Scan for the cell matching the given text and deliver its [X, Y] coordinate at center. 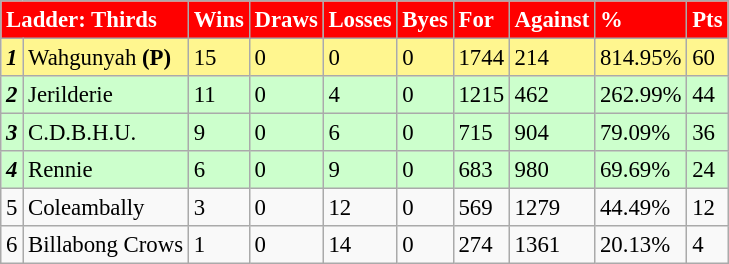
Rennie [106, 170]
36 [708, 133]
Pts [708, 20]
For [481, 20]
Draws [286, 20]
Against [552, 20]
5 [12, 208]
Ladder: Thirds [95, 20]
Billabong Crows [106, 245]
904 [552, 133]
Wins [218, 20]
715 [481, 133]
24 [708, 170]
11 [218, 95]
44 [708, 95]
214 [552, 58]
14 [360, 245]
2 [12, 95]
814.95% [641, 58]
1361 [552, 245]
15 [218, 58]
1744 [481, 58]
Losses [360, 20]
262.99% [641, 95]
Wahgunyah (P) [106, 58]
462 [552, 95]
569 [481, 208]
1279 [552, 208]
C.D.B.H.U. [106, 133]
60 [708, 58]
1215 [481, 95]
69.69% [641, 170]
79.09% [641, 133]
980 [552, 170]
Byes [425, 20]
274 [481, 245]
Coleambally [106, 208]
20.13% [641, 245]
44.49% [641, 208]
683 [481, 170]
% [641, 20]
Jerilderie [106, 95]
